Return (X, Y) of the center of cell containing provided text 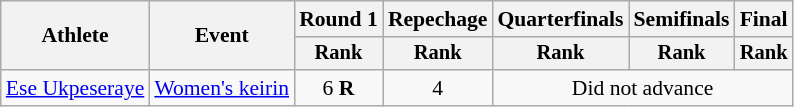
Event (222, 36)
Repechage (438, 19)
Athlete (76, 36)
Women's keirin (222, 88)
4 (438, 88)
Round 1 (338, 19)
6 R (338, 88)
Final (764, 19)
Ese Ukpeseraye (76, 88)
Quarterfinals (560, 19)
Did not advance (642, 88)
Semifinals (681, 19)
